Return [x, y] of the center of cell containing provided text 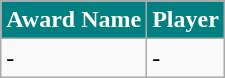
Player [186, 20]
Award Name [74, 20]
